Detect which cell encompasses the target text, then output its [X, Y] center coordinate. 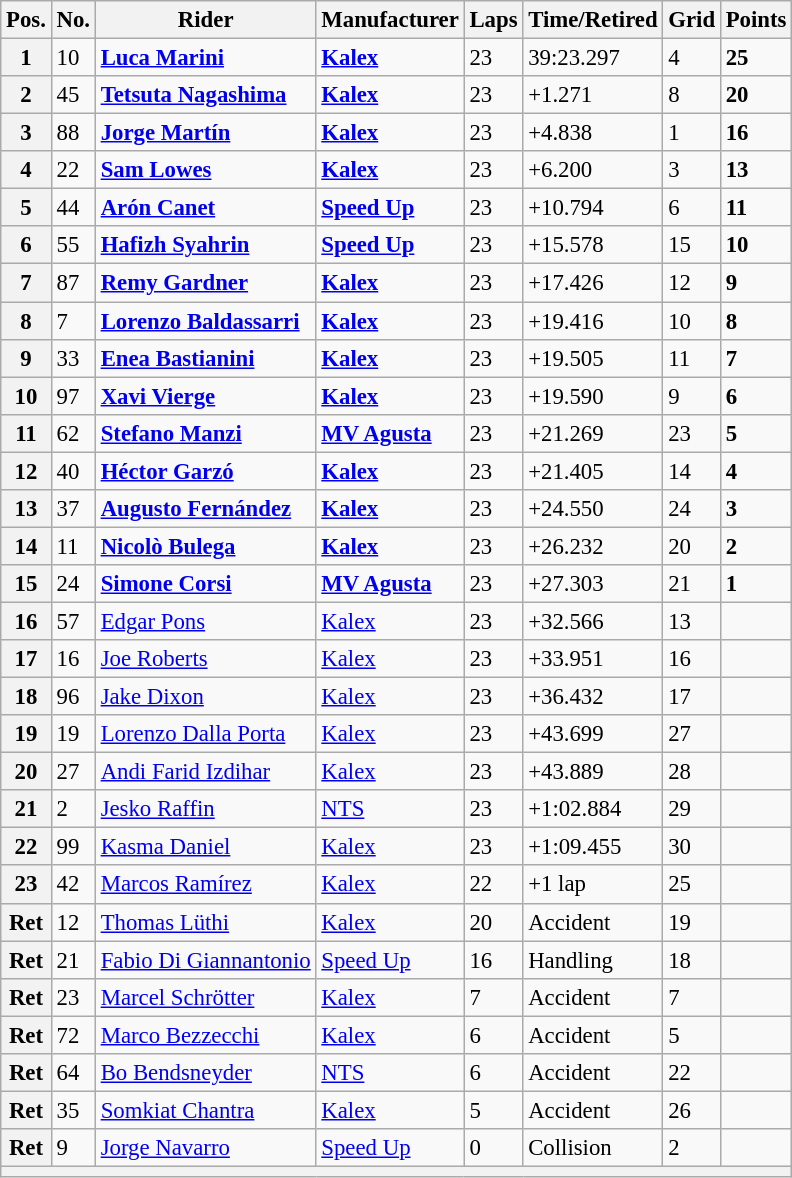
+1:09.455 [593, 847]
Simone Corsi [206, 584]
Enea Bastianini [206, 358]
Grid [692, 20]
+36.432 [593, 697]
Handling [593, 960]
Nicolò Bulega [206, 546]
26 [692, 1110]
88 [73, 133]
Collision [593, 1148]
40 [73, 471]
Remy Gardner [206, 283]
30 [692, 847]
Manufacturer [390, 20]
Thomas Lüthi [206, 922]
Fabio Di Giannantonio [206, 960]
+24.550 [593, 509]
+43.699 [593, 734]
+10.794 [593, 208]
99 [73, 847]
0 [494, 1148]
+32.566 [593, 621]
Xavi Vierge [206, 396]
96 [73, 697]
Edgar Pons [206, 621]
Arón Canet [206, 208]
+4.838 [593, 133]
Luca Marini [206, 58]
Héctor Garzó [206, 471]
No. [73, 20]
Jorge Martín [206, 133]
+21.405 [593, 471]
+19.590 [593, 396]
39:23.297 [593, 58]
Stefano Manzi [206, 433]
Lorenzo Baldassarri [206, 321]
Time/Retired [593, 20]
Jorge Navarro [206, 1148]
Lorenzo Dalla Porta [206, 734]
44 [73, 208]
Pos. [26, 20]
+6.200 [593, 170]
Marcos Ramírez [206, 885]
Bo Bendsneyder [206, 1073]
Sam Lowes [206, 170]
45 [73, 95]
Augusto Fernández [206, 509]
62 [73, 433]
Hafizh Syahrin [206, 245]
+1.271 [593, 95]
Joe Roberts [206, 659]
87 [73, 283]
Tetsuta Nagashima [206, 95]
35 [73, 1110]
+27.303 [593, 584]
42 [73, 885]
+19.505 [593, 358]
+19.416 [593, 321]
55 [73, 245]
+1 lap [593, 885]
+21.269 [593, 433]
Andi Farid Izdihar [206, 772]
+26.232 [593, 546]
Marcel Schrötter [206, 997]
+33.951 [593, 659]
Points [756, 20]
37 [73, 509]
29 [692, 809]
+15.578 [593, 245]
64 [73, 1073]
Laps [494, 20]
57 [73, 621]
97 [73, 396]
72 [73, 1035]
+17.426 [593, 283]
+43.889 [593, 772]
Jesko Raffin [206, 809]
Rider [206, 20]
+1:02.884 [593, 809]
Kasma Daniel [206, 847]
Marco Bezzecchi [206, 1035]
Somkiat Chantra [206, 1110]
28 [692, 772]
33 [73, 358]
Jake Dixon [206, 697]
